Pinpoint the cell where the given text exists, returning its [X, Y] midpoint coordinate. 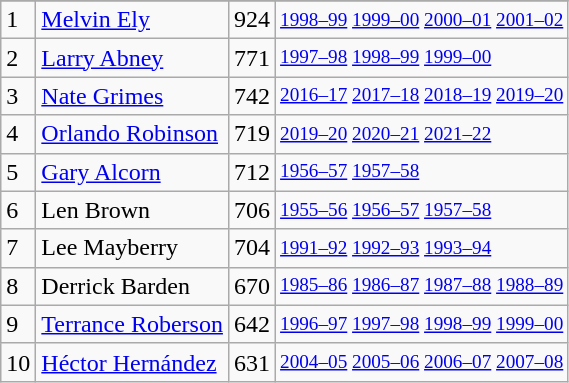
742 [252, 96]
1985–86 1986–87 1987–88 1988–89 [422, 286]
2019–20 2020–21 2021–22 [422, 134]
5 [18, 172]
Lee Mayberry [132, 248]
719 [252, 134]
706 [252, 210]
1955–56 1956–57 1957–58 [422, 210]
2016–17 2017–18 2018–19 2019–20 [422, 96]
712 [252, 172]
9 [18, 324]
Gary Alcorn [132, 172]
Derrick Barden [132, 286]
Terrance Roberson [132, 324]
924 [252, 20]
1998–99 1999–00 2000–01 2001–02 [422, 20]
Orlando Robinson [132, 134]
1997–98 1998–99 1999–00 [422, 58]
10 [18, 362]
642 [252, 324]
1 [18, 20]
8 [18, 286]
704 [252, 248]
Héctor Hernández [132, 362]
Len Brown [132, 210]
4 [18, 134]
1996–97 1997–98 1998–99 1999–00 [422, 324]
2 [18, 58]
1991–92 1992–93 1993–94 [422, 248]
670 [252, 286]
631 [252, 362]
Larry Abney [132, 58]
1956–57 1957–58 [422, 172]
2004–05 2005–06 2006–07 2007–08 [422, 362]
7 [18, 248]
3 [18, 96]
771 [252, 58]
Nate Grimes [132, 96]
6 [18, 210]
Melvin Ely [132, 20]
